Detect which cell encompasses the target text, then output its (x, y) center coordinate. 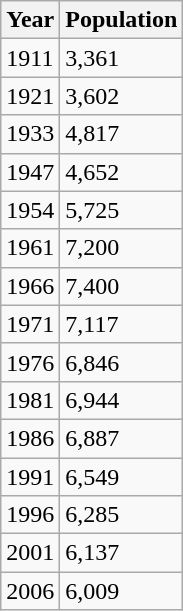
1954 (30, 210)
1986 (30, 438)
1911 (30, 58)
7,117 (122, 324)
6,887 (122, 438)
1966 (30, 286)
3,602 (122, 96)
6,846 (122, 362)
3,361 (122, 58)
6,549 (122, 477)
6,137 (122, 553)
6,944 (122, 400)
7,400 (122, 286)
4,817 (122, 134)
1991 (30, 477)
5,725 (122, 210)
1996 (30, 515)
1976 (30, 362)
1971 (30, 324)
1961 (30, 248)
Population (122, 20)
1981 (30, 400)
1933 (30, 134)
1921 (30, 96)
1947 (30, 172)
Year (30, 20)
2001 (30, 553)
6,285 (122, 515)
4,652 (122, 172)
6,009 (122, 591)
2006 (30, 591)
7,200 (122, 248)
